Scan for the cell matching the given text and deliver its (x, y) coordinate at center. 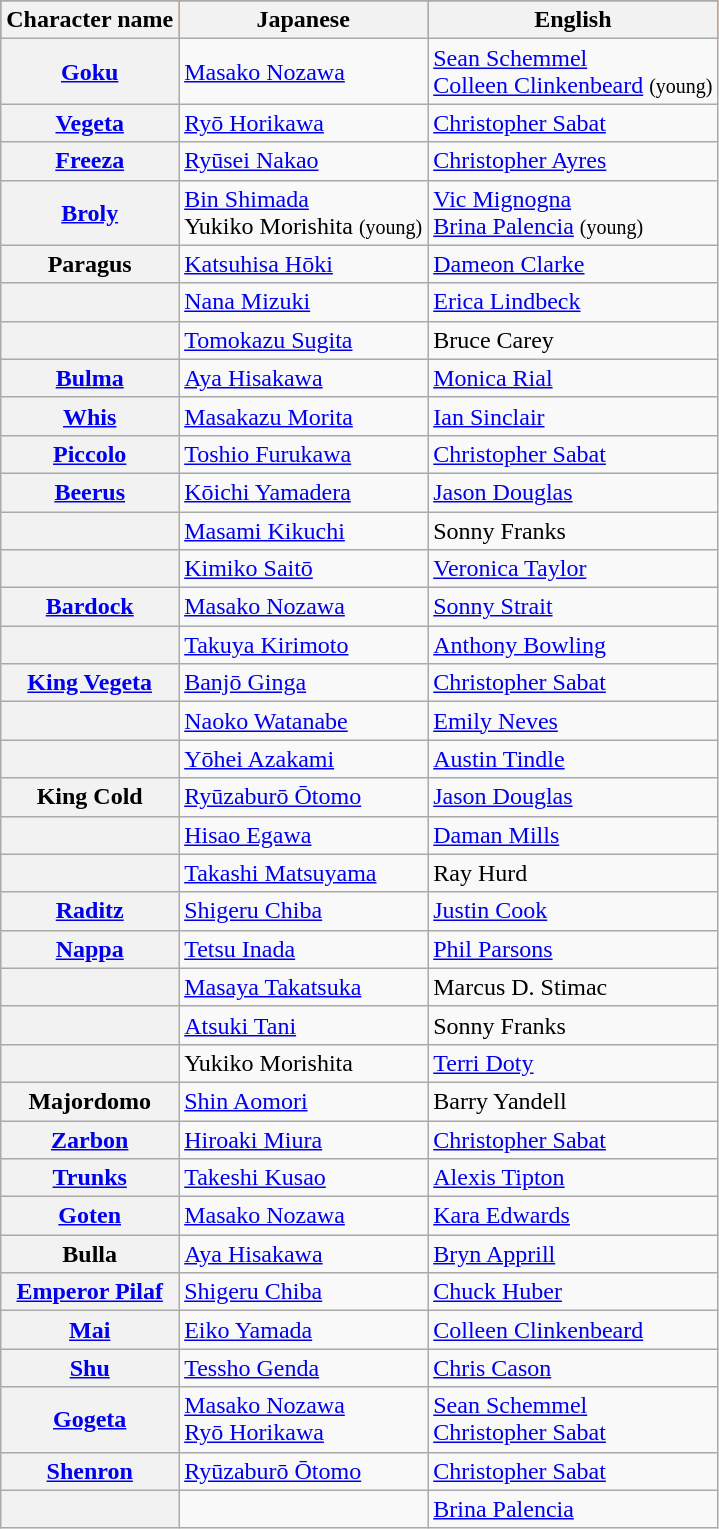
Emily Neves (573, 721)
Sean SchemmelColleen Clinkenbeard (young) (573, 72)
Masako NozawaRyō Horikawa (304, 1420)
Katsuhisa Hōki (304, 264)
Gogeta (90, 1420)
Nana Mizuki (304, 302)
Shin Aomori (304, 1101)
Daman Mills (573, 835)
English (573, 20)
Bryn Apprill (573, 1254)
Marcus D. Stimac (573, 987)
Yōhei Azakami (304, 759)
Colleen Clinkenbeard (573, 1330)
Goku (90, 72)
Christopher Ayres (573, 161)
Kimiko Saitō (304, 569)
Brina Palencia (573, 1509)
Japanese (304, 20)
Ryō Horikawa (304, 123)
Goten (90, 1216)
Bulla (90, 1254)
Broly (90, 212)
Justin Cook (573, 911)
Chuck Huber (573, 1292)
Bruce Carey (573, 340)
Ray Hurd (573, 873)
Dameon Clarke (573, 264)
Tetsu Inada (304, 949)
Atsuki Tani (304, 1025)
Yukiko Morishita (304, 1063)
Beerus (90, 492)
King Cold (90, 797)
Tessho Genda (304, 1368)
Kara Edwards (573, 1216)
Takuya Kirimoto (304, 645)
Paragus (90, 264)
Kōichi Yamadera (304, 492)
Hisao Egawa (304, 835)
Masami Kikuchi (304, 531)
Bulma (90, 378)
Masaya Takatsuka (304, 987)
King Vegeta (90, 683)
Shenron (90, 1471)
Freeza (90, 161)
Bin ShimadaYukiko Morishita (young) (304, 212)
Zarbon (90, 1139)
Emperor Pilaf (90, 1292)
Character name (90, 20)
Austin Tindle (573, 759)
Ian Sinclair (573, 416)
Sean SchemmelChristopher Sabat (573, 1420)
Sonny Strait (573, 607)
Barry Yandell (573, 1101)
Eiko Yamada (304, 1330)
Erica Lindbeck (573, 302)
Shu (90, 1368)
Monica Rial (573, 378)
Takeshi Kusao (304, 1178)
Banjō Ginga (304, 683)
Trunks (90, 1178)
Veronica Taylor (573, 569)
Toshio Furukawa (304, 454)
Anthony Bowling (573, 645)
Naoko Watanabe (304, 721)
Alexis Tipton (573, 1178)
Masakazu Morita (304, 416)
Phil Parsons (573, 949)
Vegeta (90, 123)
Mai (90, 1330)
Tomokazu Sugita (304, 340)
Takashi Matsuyama (304, 873)
Raditz (90, 911)
Majordomo (90, 1101)
Nappa (90, 949)
Piccolo (90, 454)
Hiroaki Miura (304, 1139)
Bardock (90, 607)
Vic MignognaBrina Palencia (young) (573, 212)
Ryūsei Nakao (304, 161)
Whis (90, 416)
Terri Doty (573, 1063)
Chris Cason (573, 1368)
